Pinpoint the cell where the given text exists, returning its [X, Y] midpoint coordinate. 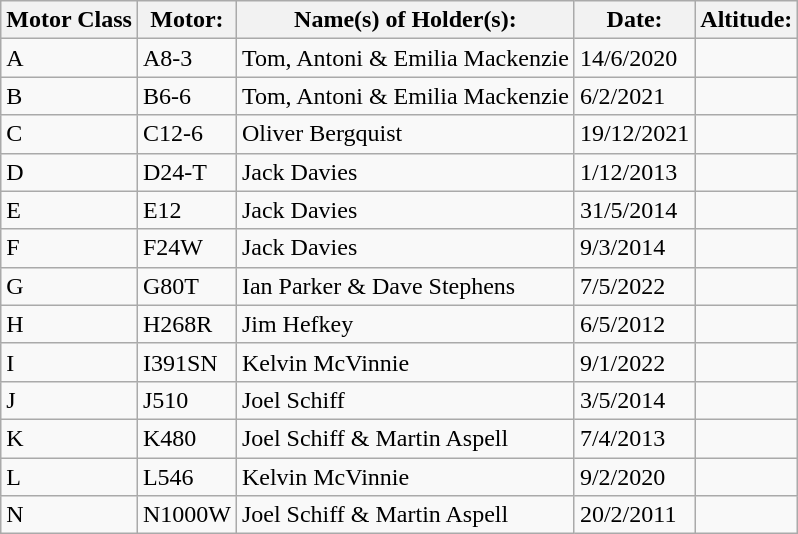
6/2/2021 [634, 96]
B [70, 96]
N1000W [186, 515]
N [70, 515]
E [70, 210]
9/2/2020 [634, 477]
6/5/2012 [634, 324]
20/2/2011 [634, 515]
1/12/2013 [634, 172]
Motor: [186, 20]
Joel Schiff [405, 400]
14/6/2020 [634, 58]
B6-6 [186, 96]
A8-3 [186, 58]
Motor Class [70, 20]
D24-T [186, 172]
C [70, 134]
G80T [186, 286]
Jim Hefkey [405, 324]
9/1/2022 [634, 362]
3/5/2014 [634, 400]
H [70, 324]
K480 [186, 438]
7/5/2022 [634, 286]
Name(s) of Holder(s): [405, 20]
J [70, 400]
G [70, 286]
Ian Parker & Dave Stephens [405, 286]
I391SN [186, 362]
Date: [634, 20]
7/4/2013 [634, 438]
Altitude: [746, 20]
D [70, 172]
L546 [186, 477]
C12-6 [186, 134]
K [70, 438]
Oliver Bergquist [405, 134]
9/3/2014 [634, 248]
I [70, 362]
J510 [186, 400]
F24W [186, 248]
31/5/2014 [634, 210]
E12 [186, 210]
H268R [186, 324]
A [70, 58]
19/12/2021 [634, 134]
L [70, 477]
F [70, 248]
